Return [x, y] of the center of cell containing provided text 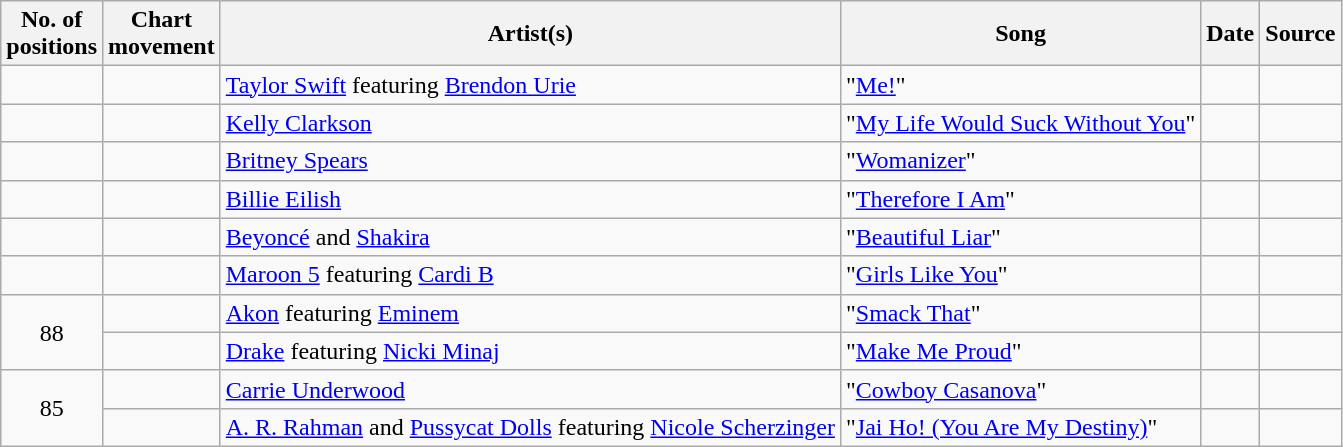
Chartmovement [162, 34]
85 [52, 408]
"Jai Ho! (You Are My Destiny)" [1020, 427]
No. ofpositions [52, 34]
"Me!" [1020, 85]
Kelly Clarkson [530, 123]
"My Life Would Suck Without You" [1020, 123]
Akon featuring Eminem [530, 313]
Britney Spears [530, 161]
"Make Me Proud" [1020, 351]
88 [52, 332]
Taylor Swift featuring Brendon Urie [530, 85]
Song [1020, 34]
Maroon 5 featuring Cardi B [530, 275]
Artist(s) [530, 34]
Beyoncé and Shakira [530, 237]
"Cowboy Casanova" [1020, 389]
Carrie Underwood [530, 389]
Date [1230, 34]
"Girls Like You" [1020, 275]
Billie Eilish [530, 199]
"Beautiful Liar" [1020, 237]
Source [1300, 34]
"Therefore I Am" [1020, 199]
A. R. Rahman and Pussycat Dolls featuring Nicole Scherzinger [530, 427]
Drake featuring Nicki Minaj [530, 351]
"Smack That" [1020, 313]
"Womanizer" [1020, 161]
